Output the [X, Y] coordinate of the center of the cell containing the given text.  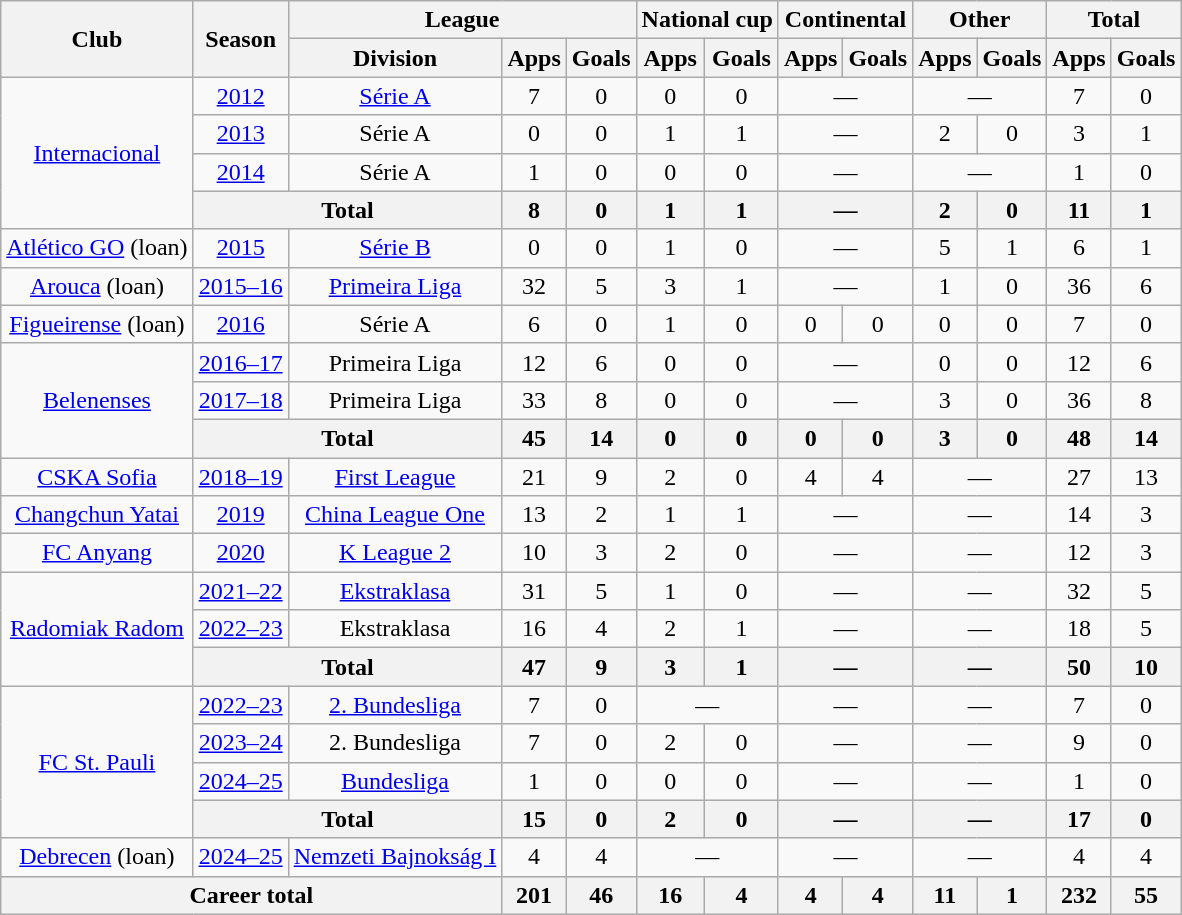
21 [534, 477]
2019 [240, 515]
2017–18 [240, 400]
Career total [252, 895]
Changchun Yatai [97, 515]
Belenenses [97, 400]
50 [1079, 667]
2014 [240, 172]
Division [395, 58]
FC Anyang [97, 553]
201 [534, 895]
2015–16 [240, 286]
Internacional [97, 153]
Club [97, 39]
2018–19 [240, 477]
Debrecen (loan) [97, 857]
2013 [240, 134]
31 [534, 591]
Other [980, 20]
First League [395, 477]
K League 2 [395, 553]
CSKA Sofia [97, 477]
Série B [395, 248]
27 [1079, 477]
2021–22 [240, 591]
18 [1079, 629]
Continental [845, 20]
League [462, 20]
2023–24 [240, 743]
17 [1079, 819]
FC St. Pauli [97, 762]
2015 [240, 248]
Bundesliga [395, 781]
2020 [240, 553]
48 [1079, 438]
15 [534, 819]
2016–17 [240, 362]
55 [1146, 895]
Atlético GO (loan) [97, 248]
45 [534, 438]
46 [601, 895]
2016 [240, 324]
2012 [240, 96]
232 [1079, 895]
Figueirense (loan) [97, 324]
Arouca (loan) [97, 286]
National cup [707, 20]
Nemzeti Bajnokság I [395, 857]
Radomiak Radom [97, 629]
China League One [395, 515]
33 [534, 400]
47 [534, 667]
Season [240, 39]
